Determine the [x, y] coordinate at the center of the cell enclosing the given text.  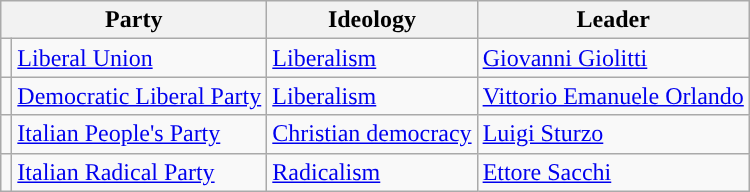
Leader [613, 20]
Italian Radical Party [140, 172]
Ideology [372, 20]
Italian People's Party [140, 134]
Ettore Sacchi [613, 172]
Democratic Liberal Party [140, 96]
Luigi Sturzo [613, 134]
Party [134, 20]
Liberal Union [140, 58]
Giovanni Giolitti [613, 58]
Radicalism [372, 172]
Christian democracy [372, 134]
Vittorio Emanuele Orlando [613, 96]
